Identify which cell holds the provided text, then report its (X, Y) central coordinate. 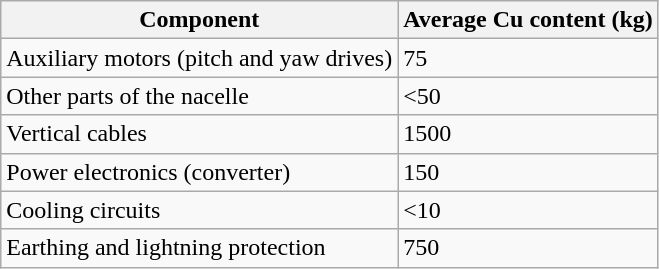
<50 (528, 96)
750 (528, 248)
150 (528, 172)
Component (200, 20)
Auxiliary motors (pitch and yaw drives) (200, 58)
1500 (528, 134)
Average Cu content (kg) (528, 20)
Other parts of the nacelle (200, 96)
Vertical cables (200, 134)
75 (528, 58)
<10 (528, 210)
Cooling circuits (200, 210)
Power electronics (converter) (200, 172)
Earthing and lightning protection (200, 248)
